Scan for the cell matching the given text and deliver its (X, Y) coordinate at center. 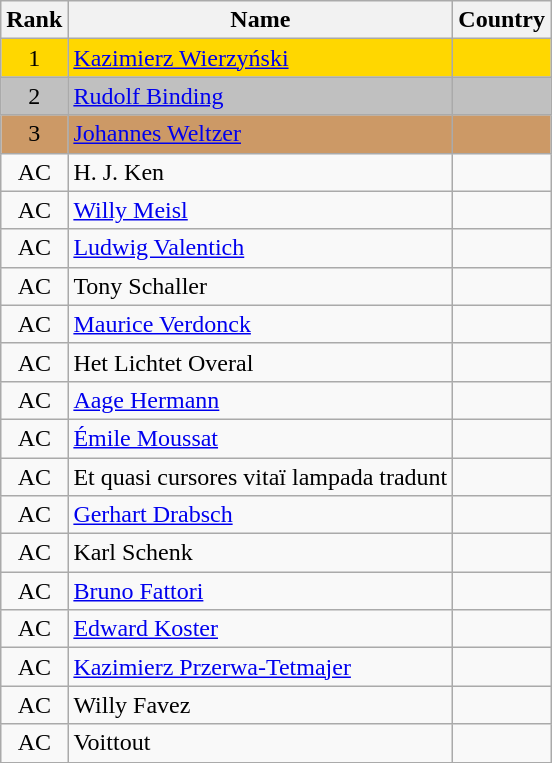
Rank (34, 20)
Et quasi cursores vitaï lampada tradunt (260, 477)
1 (34, 58)
Country (502, 20)
Name (260, 20)
Willy Meisl (260, 210)
Karl Schenk (260, 553)
2 (34, 96)
Johannes Weltzer (260, 134)
Ludwig Valentich (260, 248)
Rudolf Binding (260, 96)
Het Lichtet Overal (260, 362)
Edward Koster (260, 629)
Tony Schaller (260, 286)
Voittout (260, 743)
H. J. Ken (260, 172)
Aage Hermann (260, 400)
3 (34, 134)
Kazimierz Przerwa-Tetmajer (260, 667)
Willy Favez (260, 705)
Émile Moussat (260, 438)
Bruno Fattori (260, 591)
Kazimierz Wierzyński (260, 58)
Maurice Verdonck (260, 324)
Gerhart Drabsch (260, 515)
